Identify which cell holds the provided text, then report its [X, Y] central coordinate. 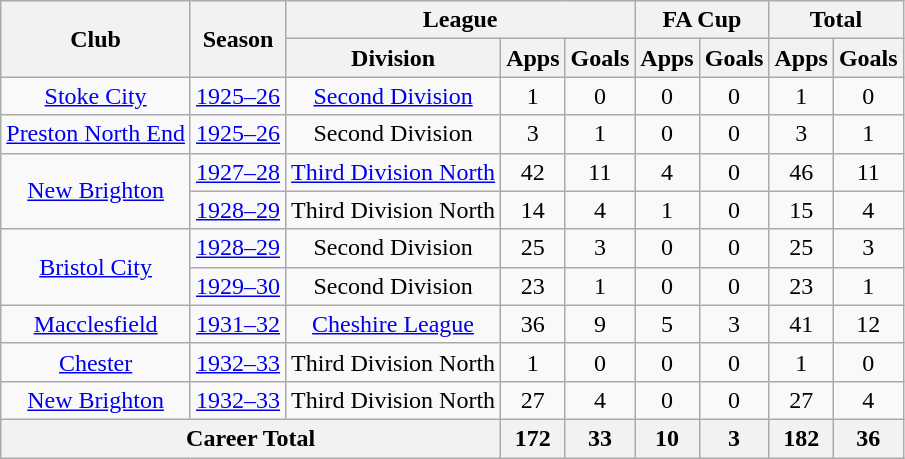
Career Total [251, 438]
41 [801, 324]
Bristol City [96, 267]
5 [667, 324]
Season [238, 39]
14 [533, 210]
1929–30 [238, 286]
Club [96, 39]
Division [394, 58]
12 [868, 324]
182 [801, 438]
Macclesfield [96, 324]
172 [533, 438]
46 [801, 172]
Chester [96, 362]
Stoke City [96, 96]
1931–32 [238, 324]
League [460, 20]
1927–28 [238, 172]
42 [533, 172]
9 [600, 324]
15 [801, 210]
Preston North End [96, 134]
FA Cup [702, 20]
Cheshire League [394, 324]
10 [667, 438]
33 [600, 438]
Total [836, 20]
